Pinpoint the cell where the given text exists, returning its [x, y] midpoint coordinate. 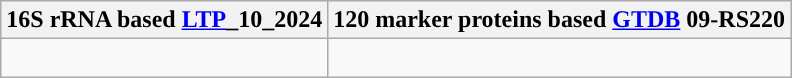
16S rRNA based LTP_10_2024 [164, 20]
120 marker proteins based GTDB 09-RS220 [560, 20]
